Output the (x, y) coordinate of the center of the cell containing the given text.  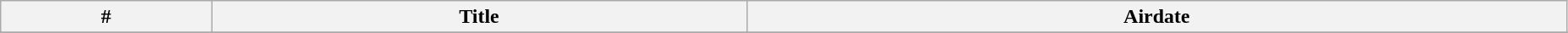
Airdate (1156, 17)
Title (479, 17)
# (106, 17)
